Provide the (x, y) coordinate of the cell's center where the given text is located.  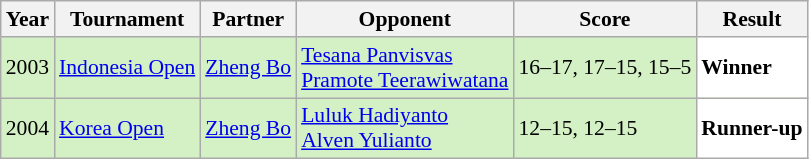
Year (28, 19)
Opponent (404, 19)
12–15, 12–15 (604, 128)
Indonesia Open (127, 68)
Runner-up (752, 128)
Korea Open (127, 128)
Partner (248, 19)
Tesana Panvisvas Pramote Teerawiwatana (404, 68)
16–17, 17–15, 15–5 (604, 68)
2003 (28, 68)
Score (604, 19)
2004 (28, 128)
Tournament (127, 19)
Luluk Hadiyanto Alven Yulianto (404, 128)
Winner (752, 68)
Result (752, 19)
